Find where the given text appears and provide that cell's center as [X, Y] coordinate. 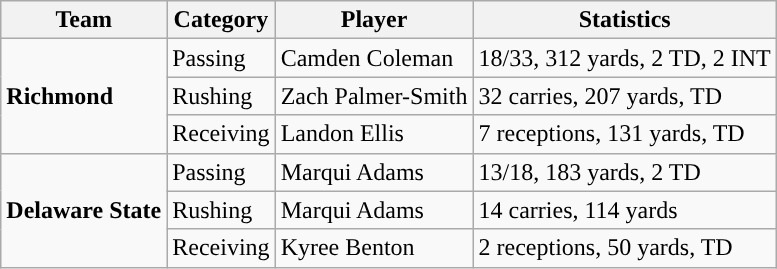
18/33, 312 yards, 2 TD, 2 INT [624, 58]
7 receptions, 131 yards, TD [624, 134]
Kyree Benton [374, 248]
Zach Palmer-Smith [374, 96]
Statistics [624, 20]
32 carries, 207 yards, TD [624, 96]
2 receptions, 50 yards, TD [624, 248]
Player [374, 20]
Category [221, 20]
Delaware State [84, 210]
Team [84, 20]
Richmond [84, 96]
Landon Ellis [374, 134]
13/18, 183 yards, 2 TD [624, 172]
14 carries, 114 yards [624, 210]
Camden Coleman [374, 58]
